Extract the (x, y) coordinate from the center of the cell holding the provided text.  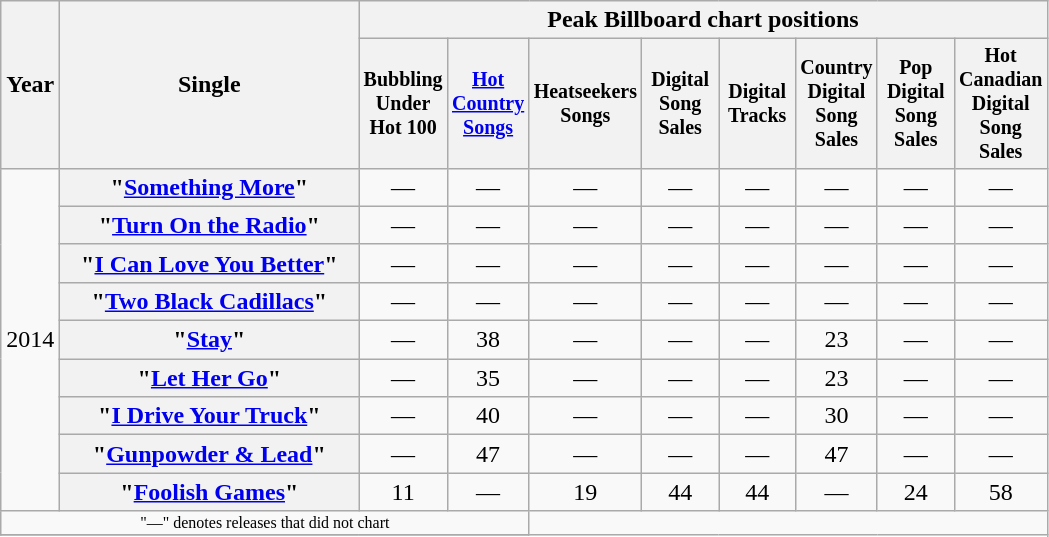
Single (210, 85)
Hot Canadian Digital Song Sales (1000, 104)
"Let Her Go" (210, 378)
30 (837, 416)
"I Drive Your Truck" (210, 416)
Digital Song Sales (680, 104)
Hot Country Songs (488, 104)
Pop Digital Song Sales (916, 104)
"—" denotes releases that did not chart (265, 523)
19 (586, 492)
40 (488, 416)
38 (488, 340)
"Turn On the Radio" (210, 225)
2014 (30, 340)
11 (403, 492)
Year (30, 85)
24 (916, 492)
"Foolish Games" (210, 492)
Digital Tracks (758, 104)
Heatseekers Songs (586, 104)
Country Digital Song Sales (837, 104)
"I Can Love You Better" (210, 263)
"Stay" (210, 340)
58 (1000, 492)
35 (488, 378)
Peak Billboard chart positions (703, 20)
"Two Black Cadillacs" (210, 301)
"Something More" (210, 187)
"Gunpowder & Lead" (210, 454)
Bubbling Under Hot 100 (403, 104)
